Return the [x, y] coordinate for the center point of the cell that contains the specified text.  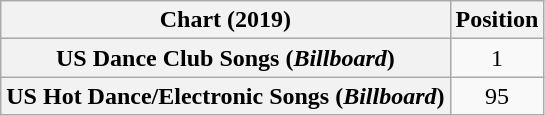
US Dance Club Songs (Billboard) [226, 58]
Chart (2019) [226, 20]
95 [497, 96]
US Hot Dance/Electronic Songs (Billboard) [226, 96]
1 [497, 58]
Position [497, 20]
